Identify which cell holds the provided text, then report its [x, y] central coordinate. 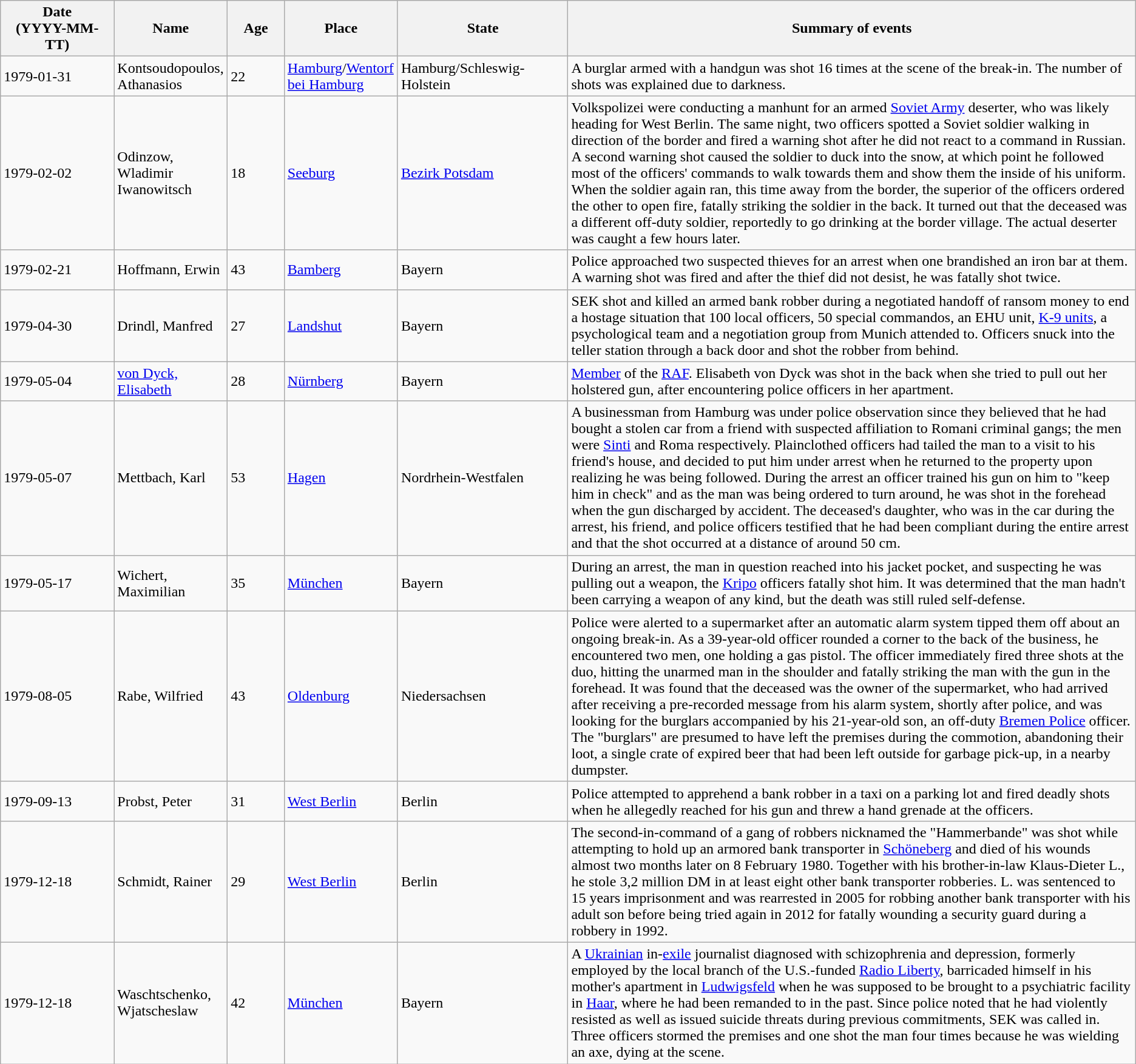
1979-08-05 [57, 696]
22 [256, 76]
Seeburg [341, 173]
Odinzow, Wladimir Iwanowitsch [171, 173]
Summary of events [852, 29]
1979-02-02 [57, 173]
35 [256, 583]
42 [256, 1003]
29 [256, 881]
Nordrhein-Westfalen [483, 478]
53 [256, 478]
Hoffmann, Erwin [171, 269]
18 [256, 173]
Bamberg [341, 269]
Nürnberg [341, 381]
Waschtschenko, Wjatscheslaw [171, 1003]
1979-05-07 [57, 478]
Oldenburg [341, 696]
von Dyck, Elisabeth [171, 381]
Hamburg/Wentorf bei Hamburg [341, 76]
Landshut [341, 325]
Hagen [341, 478]
Hamburg/Schleswig-Holstein [483, 76]
Probst, Peter [171, 801]
1979-01-31 [57, 76]
Niedersachsen [483, 696]
A burglar armed with a handgun was shot 16 times at the scene of the break-in. The number of shots was explained due to darkness. [852, 76]
27 [256, 325]
Date(YYYY-MM-TT) [57, 29]
Age [256, 29]
28 [256, 381]
Wichert, Maximilian [171, 583]
Name [171, 29]
1979-05-17 [57, 583]
1979-05-04 [57, 381]
Place [341, 29]
State [483, 29]
1979-04-30 [57, 325]
Schmidt, Rainer [171, 881]
31 [256, 801]
Drindl, Manfred [171, 325]
Bezirk Potsdam [483, 173]
1979-09-13 [57, 801]
Kontsoudopoulos, Athanasios [171, 76]
Rabe, Wilfried [171, 696]
1979-02-21 [57, 269]
Mettbach, Karl [171, 478]
